Find where the given text appears and provide that cell's center as [X, Y] coordinate. 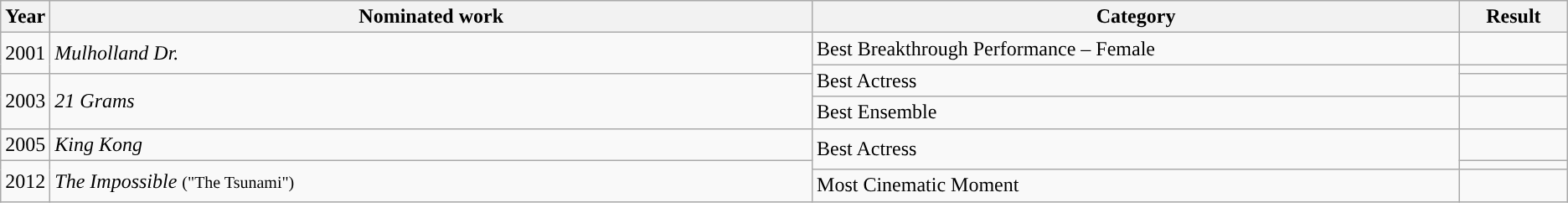
Best Ensemble [1136, 112]
Most Cinematic Moment [1136, 185]
Year [25, 17]
2012 [25, 181]
King Kong [431, 144]
Result [1514, 17]
2005 [25, 144]
Nominated work [431, 17]
Mulholland Dr. [431, 54]
2003 [25, 101]
Category [1136, 17]
Best Breakthrough Performance – Female [1136, 49]
21 Grams [431, 101]
2001 [25, 54]
The Impossible ("The Tsunami") [431, 181]
